Scan for the cell matching the given text and deliver its (X, Y) coordinate at center. 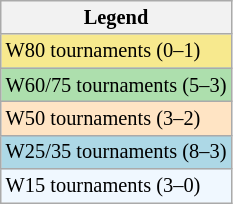
W80 tournaments (0–1) (116, 51)
W60/75 tournaments (5–3) (116, 85)
W50 tournaments (3–2) (116, 118)
W25/35 tournaments (8–3) (116, 152)
W15 tournaments (3–0) (116, 186)
Legend (116, 17)
